Return (x, y) of the center of cell containing provided text 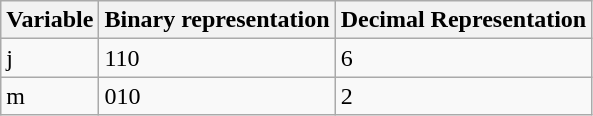
m (50, 96)
2 (464, 96)
Decimal Representation (464, 20)
010 (217, 96)
110 (217, 58)
Binary representation (217, 20)
j (50, 58)
6 (464, 58)
Variable (50, 20)
